From the cell containing the given text, extract its center point as (x, y) coordinate. 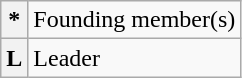
L (14, 58)
* (14, 20)
Leader (134, 58)
Founding member(s) (134, 20)
